Determine the [x, y] coordinate at the center of the cell enclosing the given text.  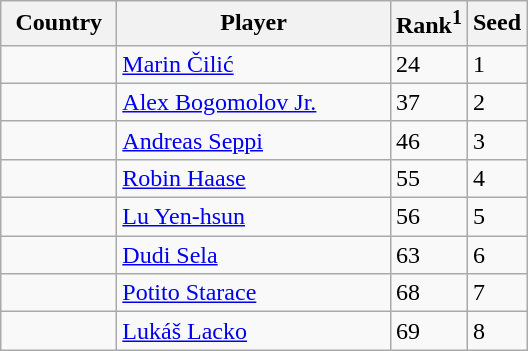
55 [428, 178]
6 [496, 255]
4 [496, 178]
5 [496, 217]
69 [428, 331]
46 [428, 140]
8 [496, 331]
Andreas Seppi [254, 140]
Alex Bogomolov Jr. [254, 102]
1 [496, 64]
7 [496, 293]
Potito Starace [254, 293]
24 [428, 64]
Seed [496, 24]
3 [496, 140]
Marin Čilić [254, 64]
37 [428, 102]
Country [59, 24]
Dudi Sela [254, 255]
Robin Haase [254, 178]
Lukáš Lacko [254, 331]
Player [254, 24]
68 [428, 293]
63 [428, 255]
Lu Yen-hsun [254, 217]
56 [428, 217]
Rank1 [428, 24]
2 [496, 102]
